Provide the [x, y] coordinate of the cell's center where the given text is located.  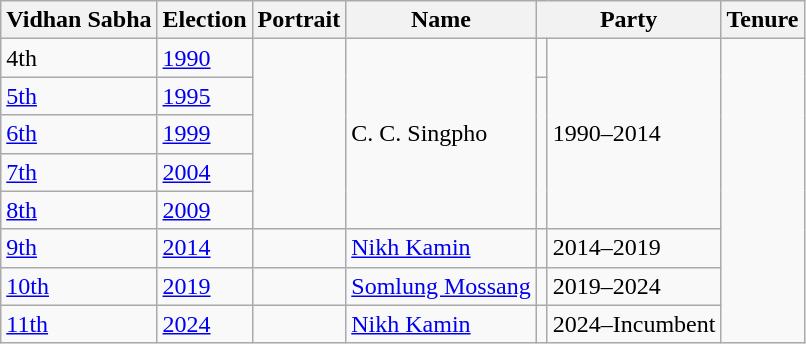
7th [79, 172]
1990–2014 [634, 134]
5th [79, 96]
11th [79, 324]
8th [79, 210]
2014 [204, 248]
Name [441, 20]
2024–Incumbent [634, 324]
1995 [204, 96]
Tenure [762, 20]
2019–2024 [634, 286]
9th [79, 248]
Portrait [299, 20]
2004 [204, 172]
6th [79, 134]
2009 [204, 210]
Party [628, 20]
Election [204, 20]
Somlung Mossang [441, 286]
2024 [204, 324]
10th [79, 286]
1999 [204, 134]
2019 [204, 286]
1990 [204, 58]
2014–2019 [634, 248]
Vidhan Sabha [79, 20]
C. C. Singpho [441, 134]
4th [79, 58]
